Provide the [x, y] coordinate of the cell's center where the given text is located.  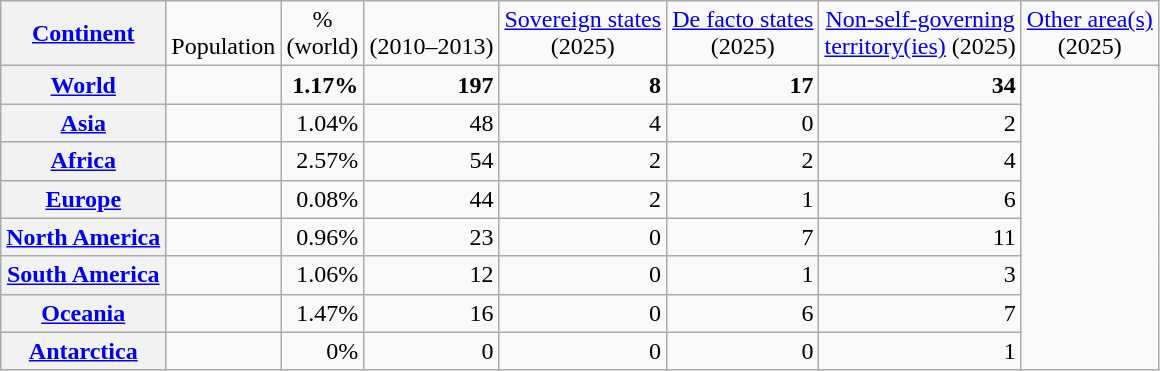
17 [743, 85]
11 [920, 237]
48 [432, 123]
Sovereign states(2025) [583, 34]
%(world) [322, 34]
1.06% [322, 275]
Continent [84, 34]
8 [583, 85]
Antarctica [84, 351]
Other area(s)(2025) [1090, 34]
Non-self-governingterritory(ies) (2025) [920, 34]
0.08% [322, 199]
(2010–2013) [432, 34]
Oceania [84, 313]
1.04% [322, 123]
2.57% [322, 161]
16 [432, 313]
0.96% [322, 237]
197 [432, 85]
1.17% [322, 85]
12 [432, 275]
0% [322, 351]
44 [432, 199]
Europe [84, 199]
De facto states(2025) [743, 34]
54 [432, 161]
North America [84, 237]
23 [432, 237]
South America [84, 275]
3 [920, 275]
34 [920, 85]
1.47% [322, 313]
World [84, 85]
Asia [84, 123]
Africa [84, 161]
Population [224, 34]
